Detect which cell encompasses the target text, then output its (x, y) center coordinate. 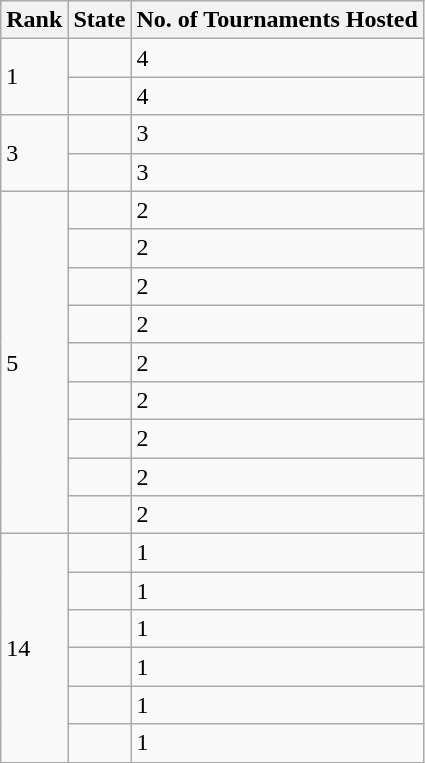
14 (34, 648)
State (100, 20)
5 (34, 362)
Rank (34, 20)
No. of Tournaments Hosted (277, 20)
